Locate the cell with the specified text and output its [x, y] center coordinate. 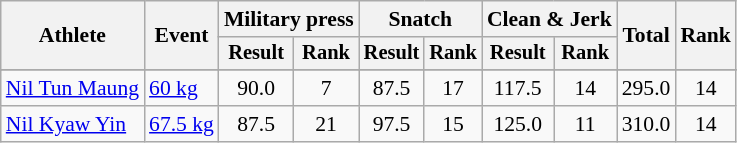
Nil Kyaw Yin [72, 124]
117.5 [518, 88]
17 [453, 88]
60 kg [182, 88]
295.0 [646, 88]
21 [326, 124]
Clean & Jerk [550, 19]
125.0 [518, 124]
11 [586, 124]
Total [646, 36]
Snatch [420, 19]
Athlete [72, 36]
15 [453, 124]
310.0 [646, 124]
90.0 [256, 88]
97.5 [392, 124]
7 [326, 88]
67.5 kg [182, 124]
Military press [289, 19]
Event [182, 36]
Nil Tun Maung [72, 88]
